From the cell containing the given text, extract its center point as (X, Y) coordinate. 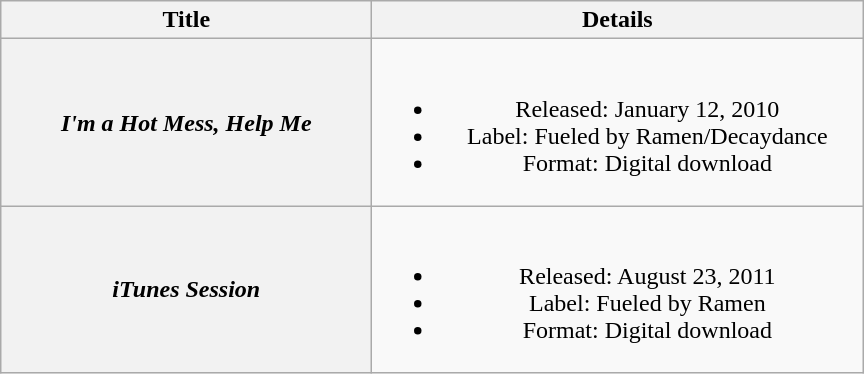
I'm a Hot Mess, Help Me (186, 122)
Released: January 12, 2010Label: Fueled by Ramen/DecaydanceFormat: Digital download (618, 122)
iTunes Session (186, 290)
Title (186, 20)
Details (618, 20)
Released: August 23, 2011Label: Fueled by RamenFormat: Digital download (618, 290)
